From the cell containing the given text, extract its center point as (x, y) coordinate. 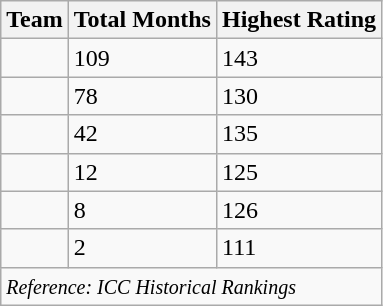
78 (142, 96)
111 (298, 248)
130 (298, 96)
2 (142, 248)
126 (298, 210)
8 (142, 210)
Total Months (142, 20)
Highest Rating (298, 20)
125 (298, 172)
42 (142, 134)
Reference: ICC Historical Rankings (192, 286)
135 (298, 134)
143 (298, 58)
12 (142, 172)
Team (35, 20)
109 (142, 58)
